Search for the cell housing the specified text and yield its (X, Y) center coordinate. 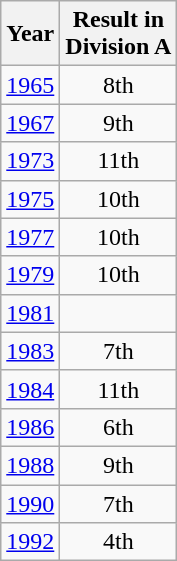
1992 (30, 542)
1977 (30, 237)
1983 (30, 351)
1973 (30, 161)
8th (118, 85)
6th (118, 427)
1967 (30, 123)
1986 (30, 427)
1979 (30, 275)
Result inDivision A (118, 34)
1990 (30, 503)
1975 (30, 199)
1988 (30, 465)
Year (30, 34)
4th (118, 542)
1984 (30, 389)
1981 (30, 313)
1965 (30, 85)
